Capture the cell that displays the provided text and extract its [X, Y] central coordinate. 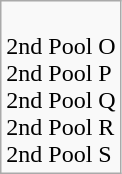
2nd Pool O 2nd Pool P 2nd Pool Q 2nd Pool R 2nd Pool S [61, 88]
